Find where the given text appears and provide that cell's center as (X, Y) coordinate. 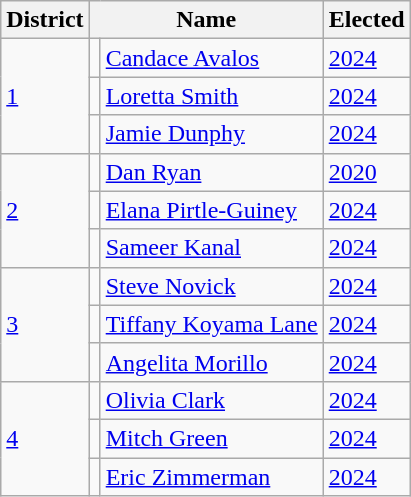
Dan Ryan (212, 172)
1 (45, 96)
Angelita Morillo (212, 362)
Elana Pirtle-Guiney (212, 210)
District (45, 20)
Mitch Green (212, 438)
4 (45, 438)
Elected (366, 20)
2020 (366, 172)
Sameer Kanal (212, 248)
Jamie Dunphy (212, 134)
Candace Avalos (212, 58)
Loretta Smith (212, 96)
Steve Novick (212, 286)
3 (45, 324)
2 (45, 210)
Tiffany Koyama Lane (212, 324)
Eric Zimmerman (212, 477)
Olivia Clark (212, 400)
Name (206, 20)
